Pinpoint the cell where the given text exists, returning its [X, Y] midpoint coordinate. 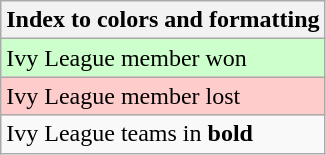
Ivy League member lost [163, 96]
Ivy League member won [163, 58]
Ivy League teams in bold [163, 134]
Index to colors and formatting [163, 20]
